Provide the [x, y] coordinate of the cell's center where the given text is located.  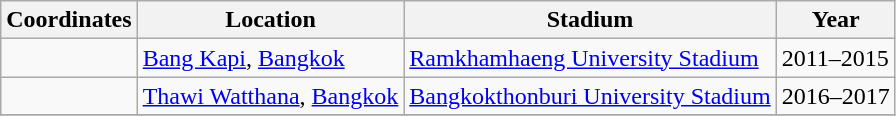
Stadium [590, 20]
2011–2015 [836, 58]
Ramkhamhaeng University Stadium [590, 58]
Bangkokthonburi University Stadium [590, 96]
Bang Kapi, Bangkok [270, 58]
2016–2017 [836, 96]
Location [270, 20]
Coordinates [69, 20]
Thawi Watthana, Bangkok [270, 96]
Year [836, 20]
